Find where the given text appears and provide that cell's center as (X, Y) coordinate. 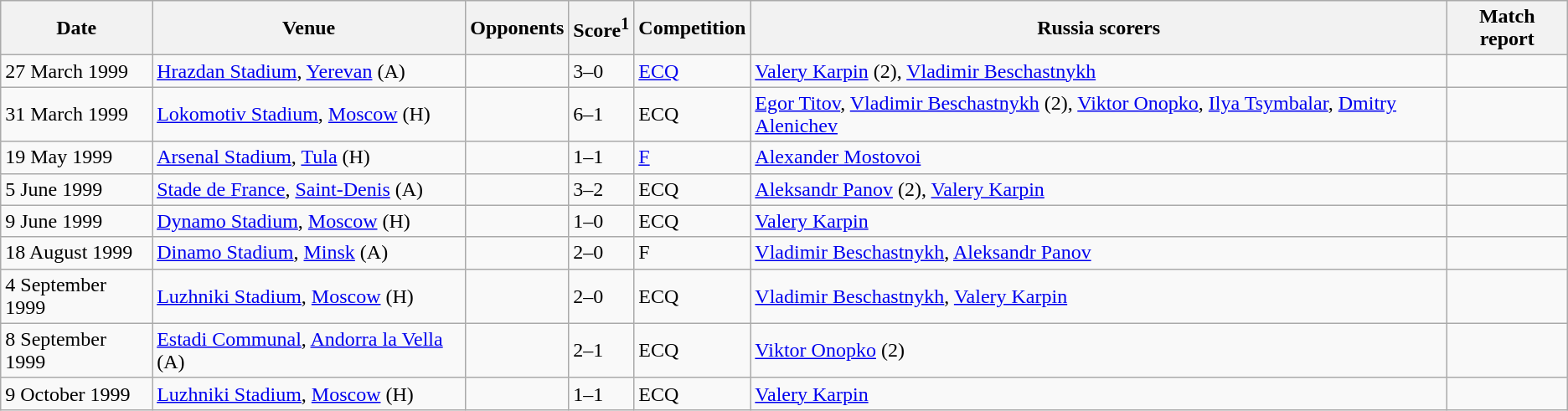
Estadi Communal, Andorra la Vella (A) (309, 350)
Aleksandr Panov (2), Valery Karpin (1099, 189)
Lokomotiv Stadium, Moscow (H) (309, 114)
9 June 1999 (77, 221)
Vladimir Beschastnykh, Valery Karpin (1099, 296)
Dynamo Stadium, Moscow (H) (309, 221)
4 September 1999 (77, 296)
Opponents (518, 28)
1–0 (601, 221)
6–1 (601, 114)
Valery Karpin (2), Vladimir Beschastnykh (1099, 71)
Match report (1507, 28)
Russia scorers (1099, 28)
2–1 (601, 350)
Dinamo Stadium, Minsk (A) (309, 253)
27 March 1999 (77, 71)
Viktor Onopko (2) (1099, 350)
Score1 (601, 28)
5 June 1999 (77, 189)
8 September 1999 (77, 350)
31 March 1999 (77, 114)
3–0 (601, 71)
Hrazdan Stadium, Yerevan (A) (309, 71)
Competition (692, 28)
Date (77, 28)
Alexander Mostovoi (1099, 157)
Venue (309, 28)
Stade de France, Saint-Denis (A) (309, 189)
9 October 1999 (77, 393)
18 August 1999 (77, 253)
19 May 1999 (77, 157)
3–2 (601, 189)
Egor Titov, Vladimir Beschastnykh (2), Viktor Onopko, Ilya Tsymbalar, Dmitry Alenichev (1099, 114)
Vladimir Beschastnykh, Aleksandr Panov (1099, 253)
Arsenal Stadium, Tula (H) (309, 157)
